Return the (x, y) coordinate for the center point of the cell that contains the specified text.  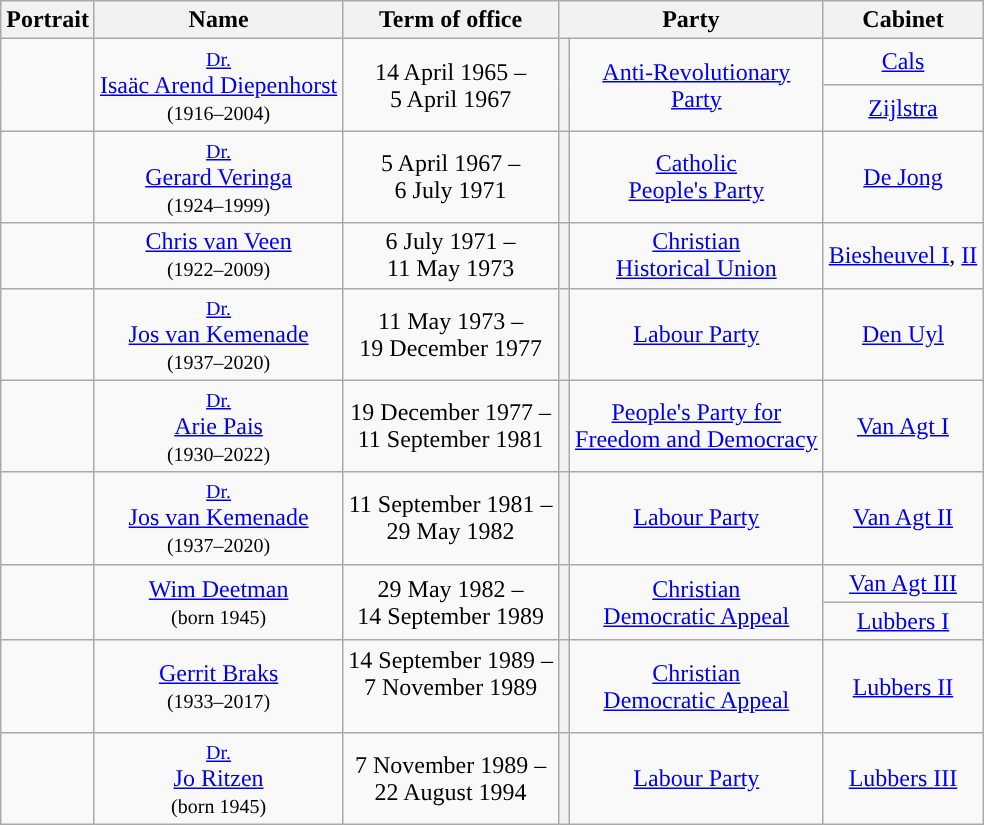
6 July 1971 – 11 May 1973 (451, 256)
Zijlstra (903, 108)
Cabinet (903, 20)
Lubbers II (903, 686)
5 April 1967 – 6 July 1971 (451, 177)
Den Uyl (903, 334)
Dr. Isaäc Arend Diepenhorst (1916–2004) (218, 85)
Anti-Revolutionary Party (697, 85)
Portrait (48, 20)
De Jong (903, 177)
29 May 1982 – 14 September 1989 (451, 602)
People's Party for Freedom and Democracy (697, 426)
Dr. Gerard Veringa (1924–1999) (218, 177)
Catholic People's Party (697, 177)
Name (218, 20)
Dr. Jo Ritzen (born 1945) (218, 778)
Van Agt III (903, 583)
19 December 1977 – 11 September 1981 (451, 426)
7 November 1989 – 22 August 1994 (451, 778)
14 September 1989 – 7 November 1989 (451, 686)
14 April 1965 – 5 April 1967 (451, 85)
Dr. Arie Pais (1930–2022) (218, 426)
Gerrit Braks (1933–2017) (218, 686)
Van Agt II (903, 518)
Van Agt I (903, 426)
Chris van Veen (1922–2009) (218, 256)
Cals (903, 62)
11 May 1973 – 19 December 1977 (451, 334)
Biesheuvel I, II (903, 256)
11 September 1981 – 29 May 1982 (451, 518)
Christian Historical Union (697, 256)
Term of office (451, 20)
Lubbers III (903, 778)
Lubbers I (903, 621)
Party (690, 20)
Wim Deetman (born 1945) (218, 602)
